Provide the (x, y) coordinate of the cell's center where the given text is located.  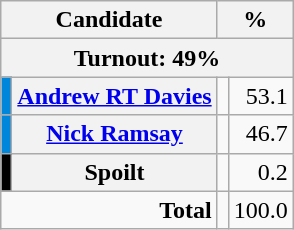
Turnout: 49% (148, 58)
% (255, 20)
Spoilt (114, 172)
Total (109, 210)
46.7 (260, 134)
100.0 (260, 210)
Nick Ramsay (114, 134)
53.1 (260, 96)
0.2 (260, 172)
Candidate (109, 20)
Andrew RT Davies (114, 96)
